Detect which cell encompasses the target text, then output its (x, y) center coordinate. 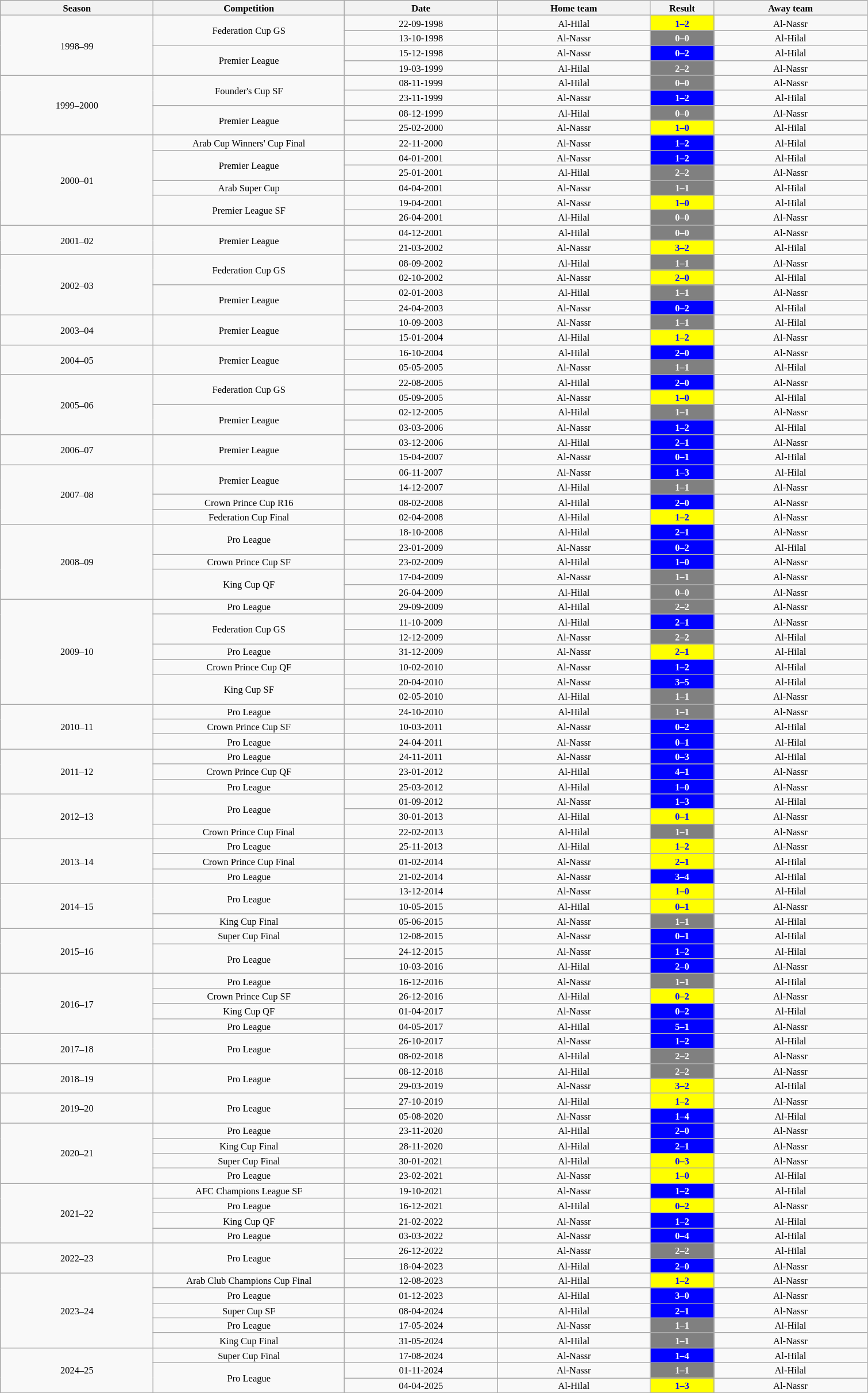
25-03-2012 (421, 786)
2010–11 (77, 727)
05-09-2005 (421, 397)
2003–04 (77, 330)
05-06-2015 (421, 921)
17-08-2024 (421, 1355)
10-05-2015 (421, 906)
Home team (574, 8)
24-12-2015 (421, 951)
Date (421, 8)
08-12-1999 (421, 113)
3–4 (682, 876)
Away team (790, 8)
2013–14 (77, 861)
05-08-2020 (421, 1116)
2005–06 (77, 404)
10-09-2003 (421, 322)
28-11-2020 (421, 1146)
06-11-2007 (421, 472)
23-01-2009 (421, 547)
15-04-2007 (421, 457)
21-02-2022 (421, 1221)
04-04-2001 (421, 188)
10-03-2011 (421, 727)
17-05-2024 (421, 1325)
Arab Cup Winners' Cup Final (249, 142)
5–1 (682, 1026)
18-04-2023 (421, 1265)
2001–02 (77, 240)
17-04-2009 (421, 577)
26-12-2016 (421, 996)
19-04-2001 (421, 203)
22-09-1998 (421, 23)
2006–07 (77, 450)
2017–18 (77, 1048)
24-04-2003 (421, 307)
20-04-2010 (421, 682)
2009–10 (77, 651)
2021–22 (77, 1213)
26-10-2017 (421, 1041)
10-03-2016 (421, 966)
13-12-2014 (421, 891)
Season (77, 8)
08-04-2024 (421, 1310)
2015–16 (77, 951)
3–5 (682, 682)
04-05-2017 (421, 1026)
21-03-2002 (421, 248)
0–4 (682, 1236)
12-08-2023 (421, 1280)
23-11-2020 (421, 1130)
23-01-2012 (421, 771)
29-09-2009 (421, 607)
AFC Champions League SF (249, 1191)
Super Cup SF (249, 1310)
Result (682, 8)
30-01-2013 (421, 816)
30-01-2021 (421, 1161)
24-11-2011 (421, 757)
25-02-2000 (421, 128)
25-01-2001 (421, 172)
02-10-2002 (421, 277)
01-02-2014 (421, 861)
16-10-2004 (421, 352)
2022–23 (77, 1258)
Founder's Cup SF (249, 90)
14-12-2007 (421, 487)
24-04-2011 (421, 742)
Arab Club Champions Cup Final (249, 1280)
2016–17 (77, 1004)
12-08-2015 (421, 936)
08-12-2018 (421, 1071)
19-03-1999 (421, 68)
08-02-2008 (421, 502)
1998–99 (77, 45)
27-10-2019 (421, 1101)
2023–24 (77, 1310)
01-12-2023 (421, 1295)
04-12-2001 (421, 233)
2011–12 (77, 771)
2004–05 (77, 360)
01-09-2012 (421, 801)
Premier League SF (249, 210)
22-02-2013 (421, 831)
2014–15 (77, 906)
2020–21 (77, 1153)
23-11-1999 (421, 98)
04-04-2025 (421, 1385)
02-05-2010 (421, 697)
21-02-2014 (421, 876)
2008–09 (77, 562)
13-10-1998 (421, 38)
Competition (249, 8)
26-04-2001 (421, 218)
King Cup SF (249, 689)
22-08-2005 (421, 382)
12-12-2009 (421, 636)
25-11-2013 (421, 846)
16-12-2021 (421, 1206)
31-05-2024 (421, 1340)
4–1 (682, 771)
02-04-2008 (421, 517)
03-03-2006 (421, 427)
01-11-2024 (421, 1370)
18-10-2008 (421, 532)
04-01-2001 (421, 157)
2002–03 (77, 285)
19-10-2021 (421, 1191)
24-10-2010 (421, 712)
26-12-2022 (421, 1251)
10-02-2010 (421, 667)
15-01-2004 (421, 337)
2019–20 (77, 1108)
16-12-2016 (421, 981)
22-11-2000 (421, 142)
11-10-2009 (421, 622)
2018–19 (77, 1078)
Federation Cup Final (249, 517)
01-04-2017 (421, 1011)
31-12-2009 (421, 651)
02-12-2005 (421, 412)
1999–2000 (77, 105)
2000–01 (77, 180)
15-12-1998 (421, 53)
23-02-2021 (421, 1176)
29-03-2019 (421, 1086)
Crown Prince Cup R16 (249, 502)
26-04-2009 (421, 592)
Arab Super Cup (249, 188)
2007–08 (77, 495)
2024–25 (77, 1370)
3–0 (682, 1295)
05-05-2005 (421, 367)
2012–13 (77, 816)
08-09-2002 (421, 263)
23-02-2009 (421, 562)
08-11-1999 (421, 83)
08-02-2018 (421, 1056)
03-03-2022 (421, 1236)
03-12-2006 (421, 442)
02-01-2003 (421, 292)
